Determine the (x, y) coordinate at the center of the cell enclosing the given text.  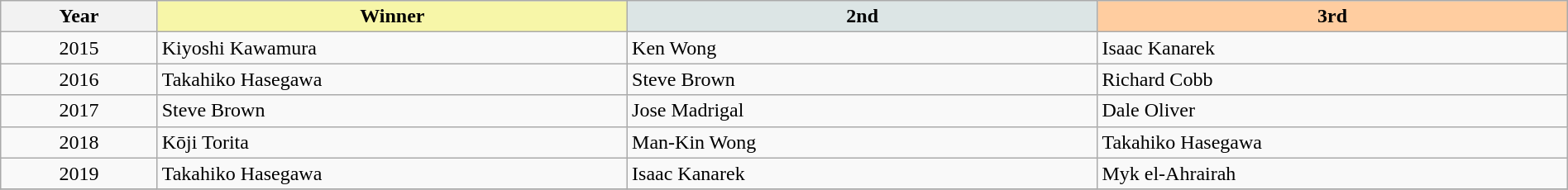
Jose Madrigal (863, 111)
Winner (392, 17)
2019 (79, 173)
Myk el-Ahrairah (1332, 173)
Kōji Torita (392, 142)
Year (79, 17)
2016 (79, 79)
Man-Kin Wong (863, 142)
3rd (1332, 17)
Dale Oliver (1332, 111)
Ken Wong (863, 48)
2018 (79, 142)
Richard Cobb (1332, 79)
2015 (79, 48)
2017 (79, 111)
Kiyoshi Kawamura (392, 48)
2nd (863, 17)
